Return the (x, y) coordinate for the center point of the cell that contains the specified text.  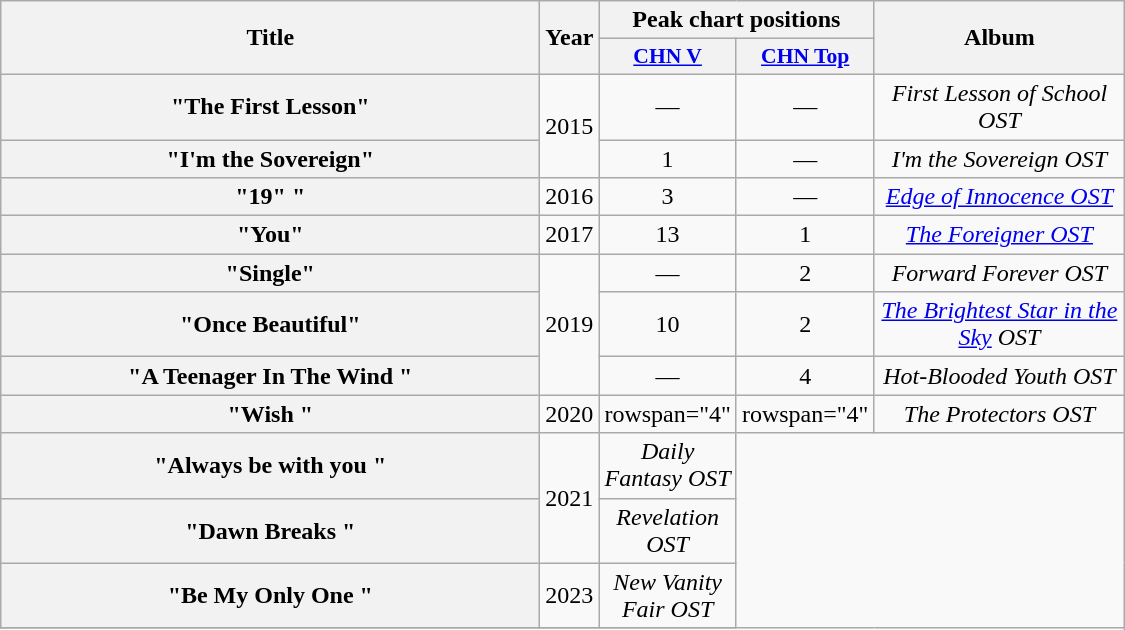
Revelation OST (668, 530)
Hot-Blooded Youth OST (1000, 376)
2015 (570, 126)
2020 (570, 414)
4 (805, 376)
Forward Forever OST (1000, 273)
10 (668, 324)
2019 (570, 324)
2023 (570, 596)
Daily Fantasy OST (668, 466)
"The First Lesson" (270, 106)
First Lesson of School OST (1000, 106)
"Wish " (270, 414)
2021 (570, 498)
The Protectors OST (1000, 414)
2017 (570, 235)
2016 (570, 197)
"I'm the Sovereign" (270, 159)
"Always be with you " (270, 466)
13 (668, 235)
"You" (270, 235)
CHN Top (805, 57)
New Vanity Fair OST (668, 596)
"Be My Only One " (270, 596)
"Once Beautiful" (270, 324)
Peak chart positions (736, 20)
Album (1000, 38)
CHN V (668, 57)
"A Teenager In The Wind " (270, 376)
I'm the Sovereign OST (1000, 159)
Year (570, 38)
Title (270, 38)
Edge of Innocence OST (1000, 197)
"Dawn Breaks " (270, 530)
The Brightest Star in the Sky OST (1000, 324)
"Single" (270, 273)
The Foreigner OST (1000, 235)
3 (668, 197)
"19" " (270, 197)
